Identify which cell holds the provided text, then report its (X, Y) central coordinate. 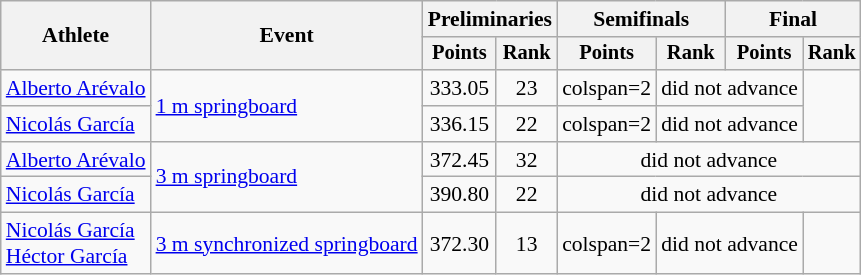
3 m springboard (287, 178)
372.30 (460, 244)
333.05 (460, 88)
1 m springboard (287, 106)
Semifinals (641, 19)
13 (526, 244)
372.45 (460, 160)
Event (287, 36)
Preliminaries (490, 19)
390.80 (460, 195)
336.15 (460, 124)
Athlete (76, 36)
Final (792, 19)
3 m synchronized springboard (287, 244)
Nicolás GarcíaHéctor García (76, 244)
32 (526, 160)
23 (526, 88)
